Output the [X, Y] coordinate of the center of the cell containing the given text.  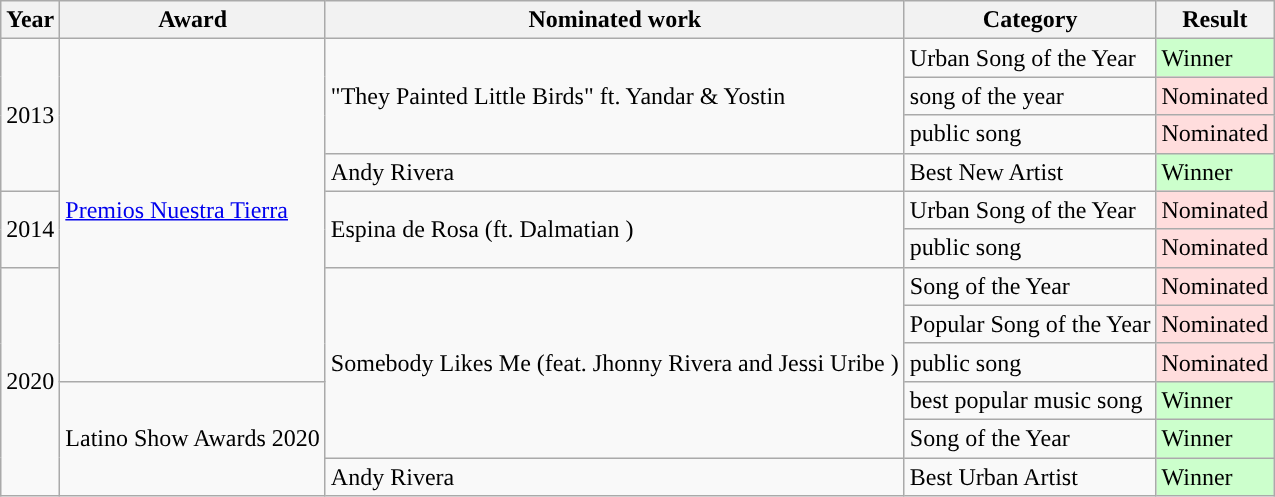
Best Urban Artist [1030, 477]
Popular Song of the Year [1030, 324]
Category [1030, 20]
best popular music song [1030, 400]
Somebody Likes Me (feat. Jhonny Rivera and Jessi Uribe ) [614, 362]
Latino Show Awards 2020 [193, 438]
Best New Artist [1030, 172]
song of the year [1030, 96]
Year [30, 20]
Nominated work [614, 20]
2013 [30, 115]
2020 [30, 381]
Espina de Rosa (ft. Dalmatian ) [614, 229]
Result [1215, 20]
2014 [30, 229]
"They Painted Little Birds" ft. Yandar & Yostin [614, 96]
Premios Nuestra Tierra [193, 210]
Award [193, 20]
